Detect which cell encompasses the target text, then output its [X, Y] center coordinate. 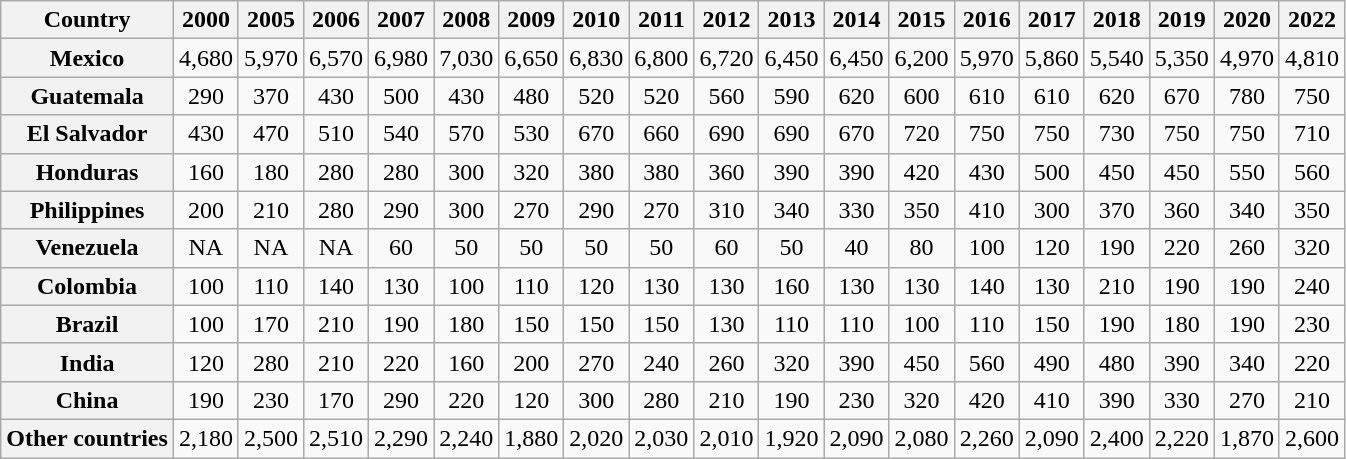
6,570 [336, 58]
Colombia [88, 286]
4,970 [1246, 58]
Venezuela [88, 248]
Country [88, 20]
2016 [986, 20]
2010 [596, 20]
Mexico [88, 58]
2012 [726, 20]
2017 [1052, 20]
2005 [270, 20]
2,290 [402, 438]
2,500 [270, 438]
2013 [792, 20]
Philippines [88, 210]
5,540 [1116, 58]
2,260 [986, 438]
Brazil [88, 324]
40 [856, 248]
720 [922, 134]
1,880 [532, 438]
1,870 [1246, 438]
2009 [532, 20]
6,650 [532, 58]
660 [662, 134]
2,080 [922, 438]
5,350 [1182, 58]
550 [1246, 172]
730 [1116, 134]
2,240 [466, 438]
310 [726, 210]
China [88, 400]
530 [532, 134]
6,980 [402, 58]
2015 [922, 20]
7,030 [466, 58]
2,020 [596, 438]
600 [922, 96]
80 [922, 248]
6,800 [662, 58]
590 [792, 96]
570 [466, 134]
490 [1052, 362]
India [88, 362]
Other countries [88, 438]
2,030 [662, 438]
4,810 [1312, 58]
2018 [1116, 20]
4,680 [206, 58]
2,180 [206, 438]
2000 [206, 20]
El Salvador [88, 134]
6,200 [922, 58]
540 [402, 134]
2,600 [1312, 438]
1,920 [792, 438]
2020 [1246, 20]
2008 [466, 20]
2014 [856, 20]
2011 [662, 20]
5,860 [1052, 58]
2006 [336, 20]
2007 [402, 20]
470 [270, 134]
2,400 [1116, 438]
2,220 [1182, 438]
710 [1312, 134]
510 [336, 134]
6,830 [596, 58]
2022 [1312, 20]
6,720 [726, 58]
2,010 [726, 438]
2,510 [336, 438]
2019 [1182, 20]
Honduras [88, 172]
780 [1246, 96]
Guatemala [88, 96]
